Find where the given text appears and provide that cell's center as (X, Y) coordinate. 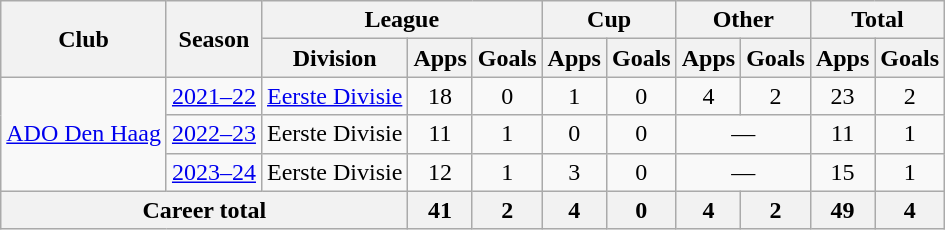
ADO Den Haag (84, 134)
Club (84, 39)
41 (440, 210)
49 (842, 210)
3 (574, 172)
Cup (609, 20)
18 (440, 96)
Total (877, 20)
15 (842, 172)
2021–22 (214, 96)
2022–23 (214, 134)
League (402, 20)
Season (214, 39)
Other (743, 20)
12 (440, 172)
Career total (204, 210)
23 (842, 96)
2023–24 (214, 172)
Division (334, 58)
